Detect which cell encompasses the target text, then output its (X, Y) center coordinate. 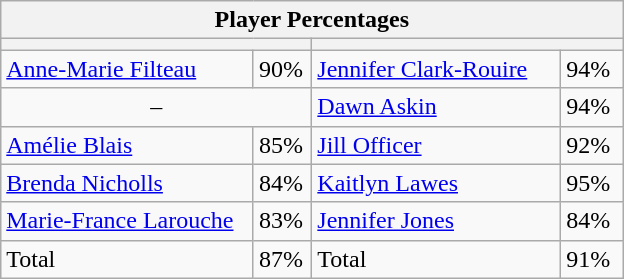
Dawn Askin (436, 107)
Jill Officer (436, 145)
90% (282, 69)
Jennifer Jones (436, 221)
– (156, 107)
Jennifer Clark-Rouire (436, 69)
95% (592, 183)
Amélie Blais (128, 145)
85% (282, 145)
91% (592, 259)
Brenda Nicholls (128, 183)
83% (282, 221)
Kaitlyn Lawes (436, 183)
87% (282, 259)
Anne-Marie Filteau (128, 69)
92% (592, 145)
Player Percentages (312, 20)
Marie-France Larouche (128, 221)
